Return the [x, y] coordinate for the center point of the cell that contains the specified text.  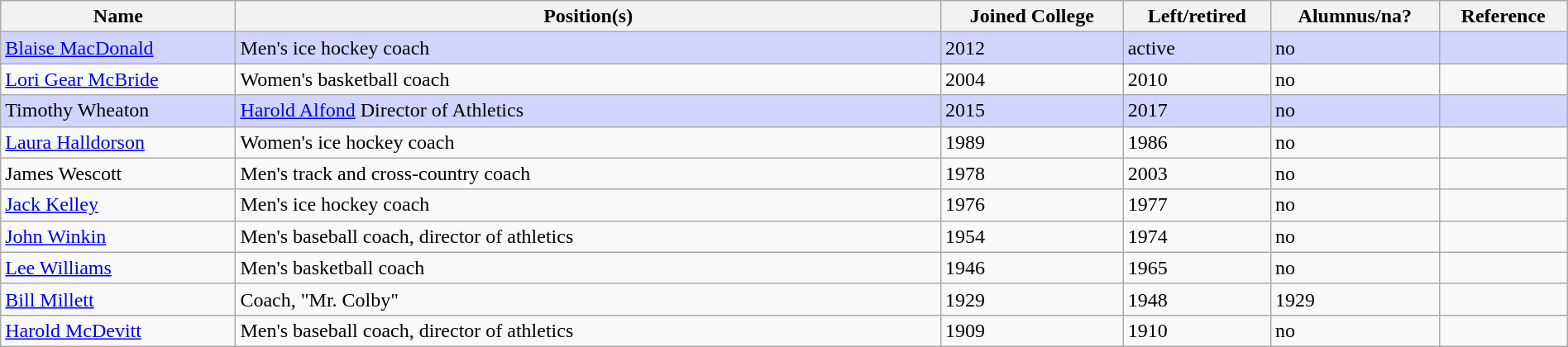
Jack Kelley [118, 205]
1976 [1032, 205]
1946 [1032, 268]
2003 [1197, 173]
Name [118, 17]
Harold Alfond Director of Athletics [589, 111]
Women's basketball coach [589, 79]
Coach, "Mr. Colby" [589, 299]
active [1197, 48]
1948 [1197, 299]
Position(s) [589, 17]
James Wescott [118, 173]
1954 [1032, 236]
Laura Halldorson [118, 142]
Alumnus/na? [1355, 17]
1910 [1197, 330]
1989 [1032, 142]
Reference [1503, 17]
2010 [1197, 79]
1909 [1032, 330]
Left/retired [1197, 17]
Blaise MacDonald [118, 48]
Timothy Wheaton [118, 111]
1986 [1197, 142]
Harold McDevitt [118, 330]
2004 [1032, 79]
Men's basketball coach [589, 268]
Lori Gear McBride [118, 79]
Joined College [1032, 17]
Bill Millett [118, 299]
2012 [1032, 48]
2017 [1197, 111]
John Winkin [118, 236]
1978 [1032, 173]
Men's track and cross-country coach [589, 173]
1974 [1197, 236]
2015 [1032, 111]
Lee Williams [118, 268]
1965 [1197, 268]
1977 [1197, 205]
Women's ice hockey coach [589, 142]
